Extract the [x, y] coordinate from the center of the cell holding the provided text.  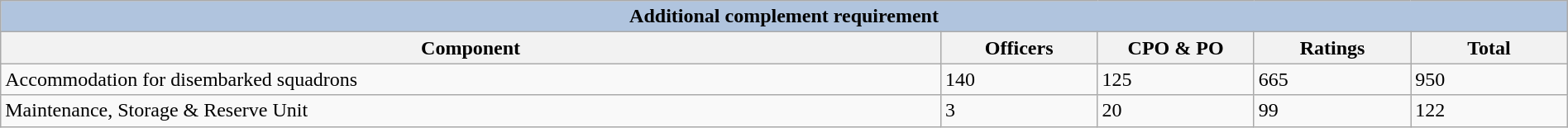
Maintenance, Storage & Reserve Unit [471, 111]
Additional complement requirement [784, 17]
Officers [1019, 48]
Component [471, 48]
950 [1489, 79]
Ratings [1331, 48]
140 [1019, 79]
Accommodation for disembarked squadrons [471, 79]
665 [1331, 79]
125 [1176, 79]
20 [1176, 111]
3 [1019, 111]
99 [1331, 111]
122 [1489, 111]
Total [1489, 48]
CPO & PO [1176, 48]
